Pinpoint the cell where the given text exists, returning its [x, y] midpoint coordinate. 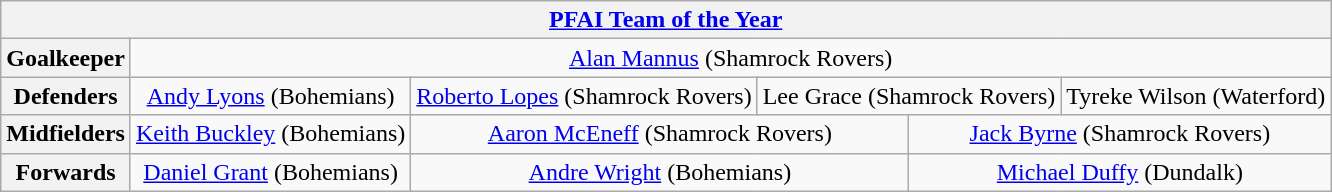
Keith Buckley (Bohemians) [270, 134]
Andre Wright (Bohemians) [660, 172]
Aaron McEneff (Shamrock Rovers) [660, 134]
Roberto Lopes (Shamrock Rovers) [584, 96]
Daniel Grant (Bohemians) [270, 172]
Goalkeeper [66, 58]
Andy Lyons (Bohemians) [270, 96]
Defenders [66, 96]
Tyreke Wilson (Waterford) [1196, 96]
Alan Mannus (Shamrock Rovers) [730, 58]
Forwards [66, 172]
PFAI Team of the Year [666, 20]
Lee Grace (Shamrock Rovers) [909, 96]
Michael Duffy (Dundalk) [1120, 172]
Jack Byrne (Shamrock Rovers) [1120, 134]
Midfielders [66, 134]
